Capture the cell that displays the provided text and extract its [X, Y] central coordinate. 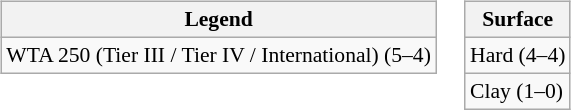
WTA 250 (Tier III / Tier IV / International) (5–4) [218, 55]
Clay (1–0) [518, 91]
Surface [518, 20]
Hard (4–4) [518, 55]
Legend [218, 20]
